Identify which cell holds the provided text, then report its [X, Y] central coordinate. 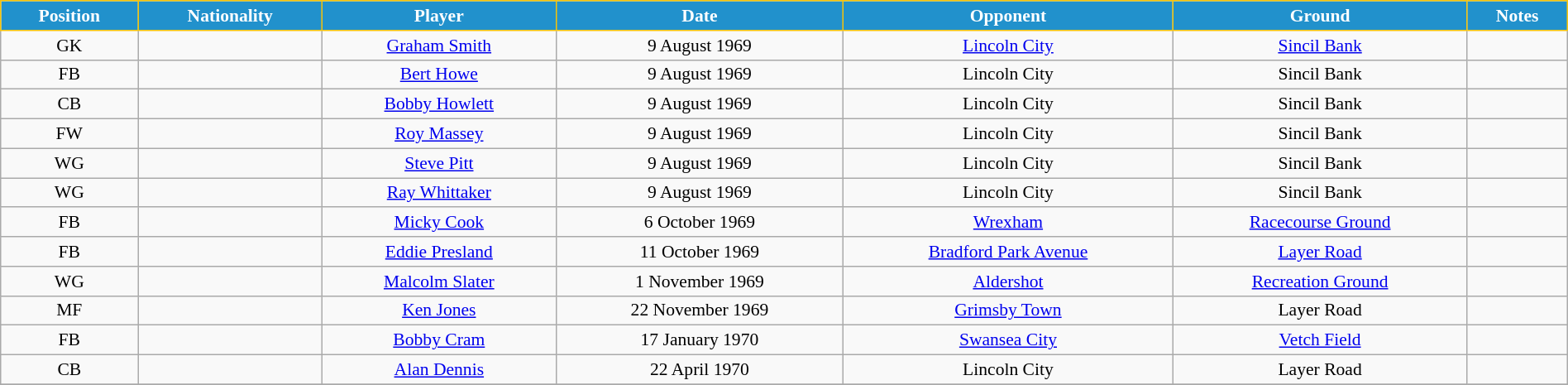
Recreation Ground [1320, 282]
Ray Whittaker [438, 193]
Micky Cook [438, 223]
Bradford Park Avenue [1009, 252]
Eddie Presland [438, 252]
FW [69, 134]
17 January 1970 [700, 340]
Aldershot [1009, 282]
Bert Howe [438, 75]
Ken Jones [438, 310]
6 October 1969 [700, 223]
Roy Massey [438, 134]
Wrexham [1009, 223]
Position [69, 16]
Graham Smith [438, 46]
Alan Dennis [438, 370]
22 April 1970 [700, 370]
11 October 1969 [700, 252]
Malcolm Slater [438, 282]
1 November 1969 [700, 282]
Vetch Field [1320, 340]
GK [69, 46]
22 November 1969 [700, 310]
Bobby Cram [438, 340]
Grimsby Town [1009, 310]
Ground [1320, 16]
Racecourse Ground [1320, 223]
Notes [1517, 16]
Player [438, 16]
Swansea City [1009, 340]
Steve Pitt [438, 163]
Nationality [230, 16]
Date [700, 16]
Opponent [1009, 16]
MF [69, 310]
Bobby Howlett [438, 104]
